Identify which cell holds the provided text, then report its (X, Y) central coordinate. 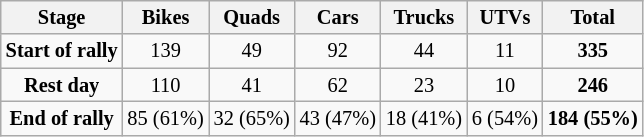
Stage (62, 17)
246 (593, 85)
32 (65%) (252, 118)
6 (54%) (505, 118)
Cars (338, 17)
62 (338, 85)
Trucks (424, 17)
End of rally (62, 118)
10 (505, 85)
Bikes (166, 17)
139 (166, 51)
Quads (252, 17)
23 (424, 85)
Rest day (62, 85)
11 (505, 51)
UTVs (505, 17)
41 (252, 85)
110 (166, 85)
18 (41%) (424, 118)
49 (252, 51)
43 (47%) (338, 118)
Total (593, 17)
Start of rally (62, 51)
184 (55%) (593, 118)
335 (593, 51)
85 (61%) (166, 118)
92 (338, 51)
44 (424, 51)
